From the cell containing the given text, extract its center point as (X, Y) coordinate. 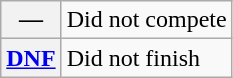
Did not compete (146, 20)
Did not finish (146, 58)
DNF (31, 58)
— (31, 20)
